Return the (X, Y) coordinate for the center point of the cell that contains the specified text.  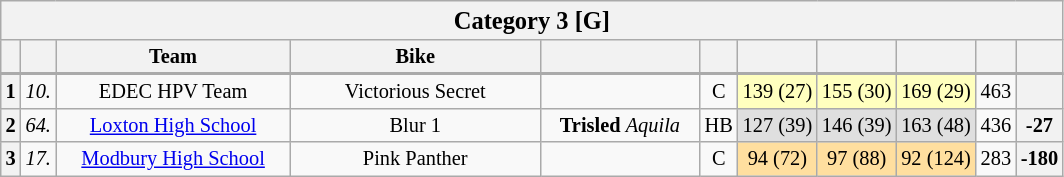
EDEC HPV Team (174, 91)
-180 (1040, 159)
64. (38, 125)
Victorious Secret (415, 91)
139 (27) (778, 91)
2 (11, 125)
Pink Panther (415, 159)
Trisled Aquila (620, 125)
17. (38, 159)
463 (996, 91)
92 (124) (936, 159)
Bike (415, 57)
163 (48) (936, 125)
Team (174, 57)
1 (11, 91)
146 (39) (856, 125)
155 (30) (856, 91)
Blur 1 (415, 125)
10. (38, 91)
HB (719, 125)
-27 (1040, 125)
283 (996, 159)
97 (88) (856, 159)
Category 3 [G] (532, 20)
3 (11, 159)
94 (72) (778, 159)
Loxton High School (174, 125)
Modbury High School (174, 159)
436 (996, 125)
169 (29) (936, 91)
127 (39) (778, 125)
